For the text-containing cell, return its midpoint in [X, Y] coordinate format. 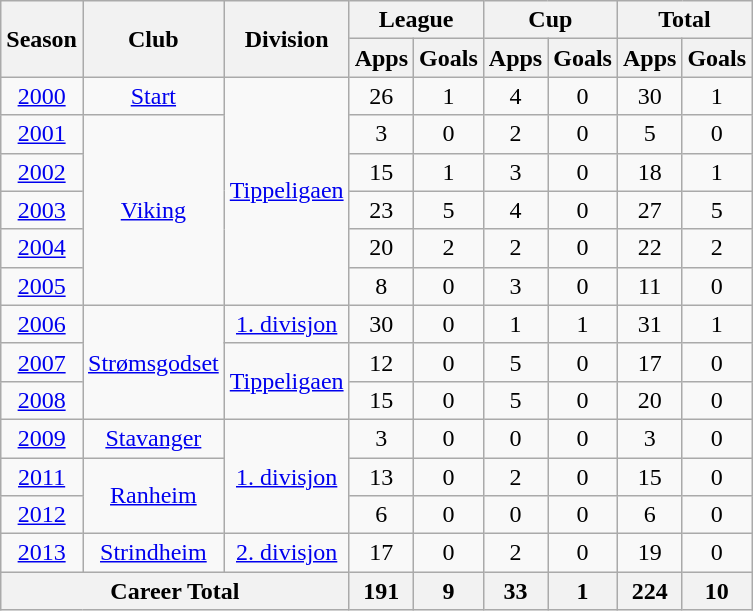
10 [717, 591]
Start [153, 96]
Viking [153, 210]
Club [153, 39]
9 [449, 591]
2004 [42, 248]
2009 [42, 438]
2005 [42, 286]
23 [381, 210]
2011 [42, 477]
Career Total [175, 591]
League [416, 20]
2001 [42, 134]
18 [649, 172]
11 [649, 286]
2007 [42, 362]
26 [381, 96]
2006 [42, 324]
2003 [42, 210]
Total [684, 20]
Season [42, 39]
22 [649, 248]
Cup [550, 20]
2. divisjon [286, 553]
2013 [42, 553]
Strømsgodset [153, 362]
Division [286, 39]
27 [649, 210]
31 [649, 324]
Strindheim [153, 553]
2012 [42, 515]
2008 [42, 400]
33 [515, 591]
2000 [42, 96]
19 [649, 553]
12 [381, 362]
8 [381, 286]
224 [649, 591]
Stavanger [153, 438]
13 [381, 477]
191 [381, 591]
2002 [42, 172]
Ranheim [153, 496]
